Return the [X, Y] coordinate for the center point of the cell that contains the specified text.  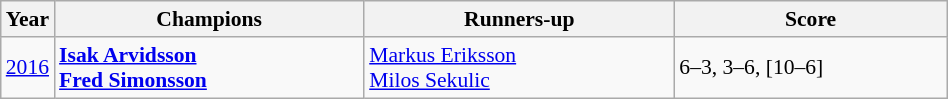
Runners-up [519, 19]
Isak Arvidsson Fred Simonsson [209, 68]
Score [810, 19]
Champions [209, 19]
2016 [28, 68]
Markus Eriksson Milos Sekulic [519, 68]
6–3, 3–6, [10–6] [810, 68]
Year [28, 19]
